Find where the given text appears and provide that cell's center as (x, y) coordinate. 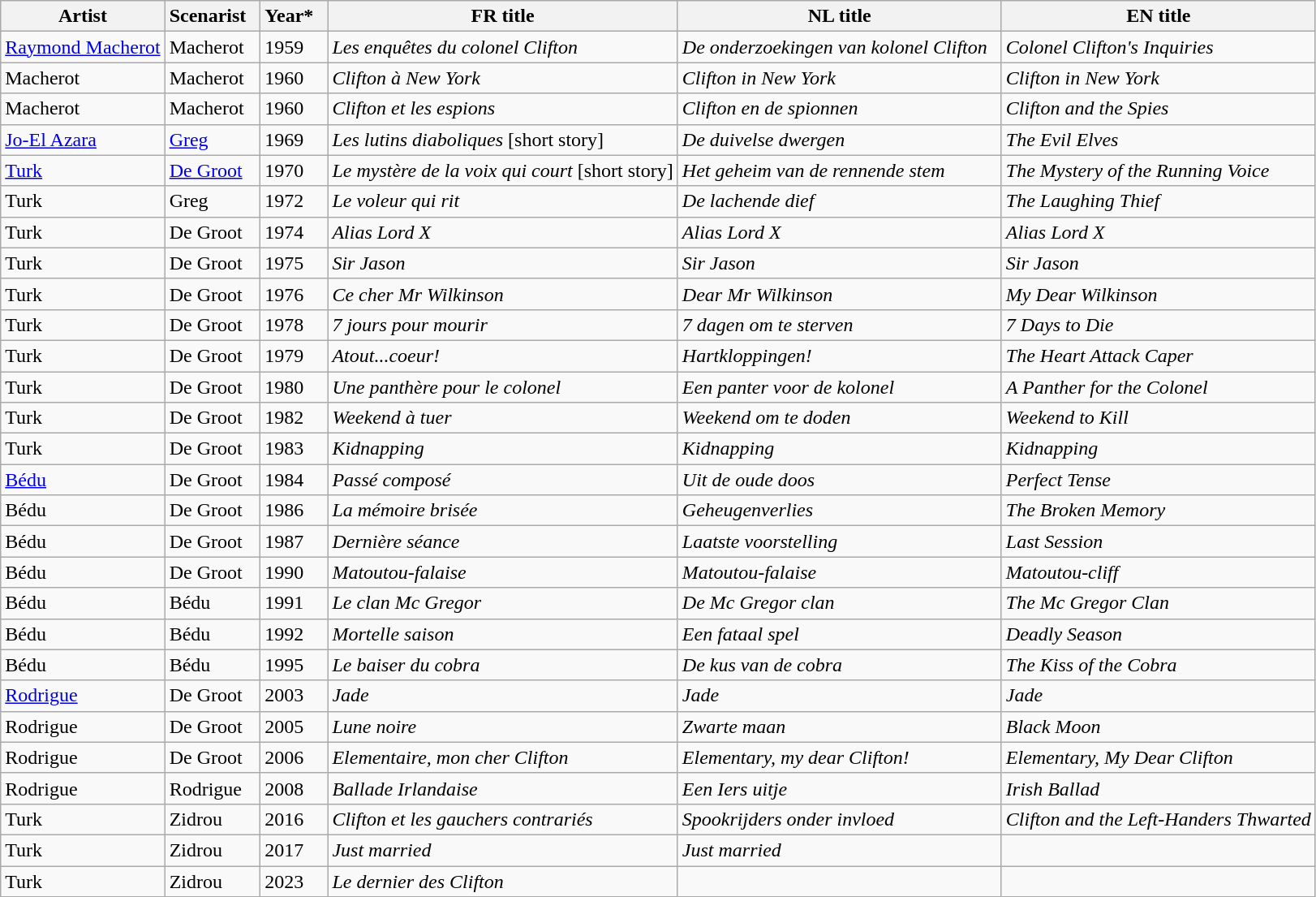
7 Days to Die (1159, 325)
Irish Ballad (1159, 788)
2006 (294, 757)
1986 (294, 511)
Ballade Irlandaise (503, 788)
1991 (294, 603)
Year* (294, 16)
Le baiser du cobra (503, 665)
Elementary, my dear Clifton! (839, 757)
FR title (503, 16)
7 dagen om te sterven (839, 325)
Elementaire, mon cher Clifton (503, 757)
2008 (294, 788)
Een Iers uitje (839, 788)
Clifton and the Spies (1159, 109)
Een panter voor de kolonel (839, 387)
Een fataal spel (839, 634)
1995 (294, 665)
The Mystery of the Running Voice (1159, 170)
De duivelse dwergen (839, 140)
Les lutins diaboliques [short story] (503, 140)
1980 (294, 387)
1975 (294, 263)
Geheugenverlies (839, 511)
De Mc Gregor clan (839, 603)
2017 (294, 850)
Clifton à New York (503, 78)
Last Session (1159, 541)
De kus van de cobra (839, 665)
1959 (294, 47)
Clifton and the Left-Handers Thwarted (1159, 819)
Matoutou-cliff (1159, 572)
1972 (294, 201)
The Broken Memory (1159, 511)
The Heart Attack Caper (1159, 356)
Les enquêtes du colonel Clifton (503, 47)
Le voleur qui rit (503, 201)
2023 (294, 881)
1978 (294, 325)
Clifton et les espions (503, 109)
1974 (294, 232)
Clifton et les gauchers contrariés (503, 819)
Uit de oude doos (839, 480)
2005 (294, 727)
Elementary, My Dear Clifton (1159, 757)
Spookrijders onder invloed (839, 819)
1992 (294, 634)
Artist (83, 16)
The Mc Gregor Clan (1159, 603)
Raymond Macherot (83, 47)
Dernière séance (503, 541)
2016 (294, 819)
Black Moon (1159, 727)
EN title (1159, 16)
Mortelle saison (503, 634)
Perfect Tense (1159, 480)
Lune noire (503, 727)
1984 (294, 480)
Colonel Clifton's Inquiries (1159, 47)
Weekend à tuer (503, 418)
1990 (294, 572)
Zwarte maan (839, 727)
Passé composé (503, 480)
Clifton en de spionnen (839, 109)
Hartkloppingen! (839, 356)
NL title (839, 16)
My Dear Wilkinson (1159, 294)
7 jours pour mourir (503, 325)
The Laughing Thief (1159, 201)
1976 (294, 294)
Jo-El Azara (83, 140)
Une panthère pour le colonel (503, 387)
Ce cher Mr Wilkinson (503, 294)
De lachende dief (839, 201)
Weekend to Kill (1159, 418)
Le dernier des Clifton (503, 881)
Deadly Season (1159, 634)
Le clan Mc Gregor (503, 603)
Le mystère de la voix qui court [short story] (503, 170)
2003 (294, 696)
The Evil Elves (1159, 140)
1983 (294, 449)
The Kiss of the Cobra (1159, 665)
1979 (294, 356)
1969 (294, 140)
1970 (294, 170)
De onderzoekingen van kolonel Clifton (839, 47)
Laatste voorstelling (839, 541)
1982 (294, 418)
Scenarist (213, 16)
Weekend om te doden (839, 418)
Dear Mr Wilkinson (839, 294)
A Panther for the Colonel (1159, 387)
1987 (294, 541)
La mémoire brisée (503, 511)
Atout...coeur! (503, 356)
Het geheim van de rennende stem (839, 170)
